Output the (x, y) coordinate of the center of the cell containing the given text.  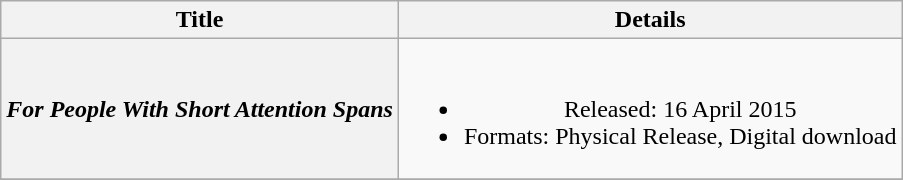
Title (200, 20)
Released: 16 April 2015Formats: Physical Release, Digital download (650, 109)
Details (650, 20)
For People With Short Attention Spans (200, 109)
